Locate the cell with the specified text and output its (X, Y) center coordinate. 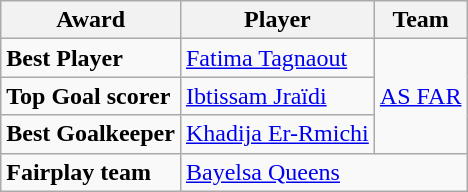
Team (420, 20)
Fairplay team (91, 172)
Award (91, 20)
Khadija Er-Rmichi (277, 134)
Bayelsa Queens (324, 172)
Top Goal scorer (91, 96)
Best Player (91, 58)
Fatima Tagnaout (277, 58)
Player (277, 20)
AS FAR (420, 96)
Best Goalkeeper (91, 134)
Ibtissam Jraïdi (277, 96)
